Return the (x, y) coordinate for the center point of the cell that contains the specified text.  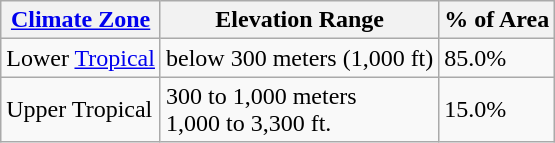
Climate Zone (81, 20)
300 to 1,000 meters1,000 to 3,300 ft. (299, 110)
Upper Tropical (81, 110)
85.0% (497, 58)
below 300 meters (1,000 ft) (299, 58)
Lower Tropical (81, 58)
% of Area (497, 20)
15.0% (497, 110)
Elevation Range (299, 20)
